Locate the cell with the specified text and output its [X, Y] center coordinate. 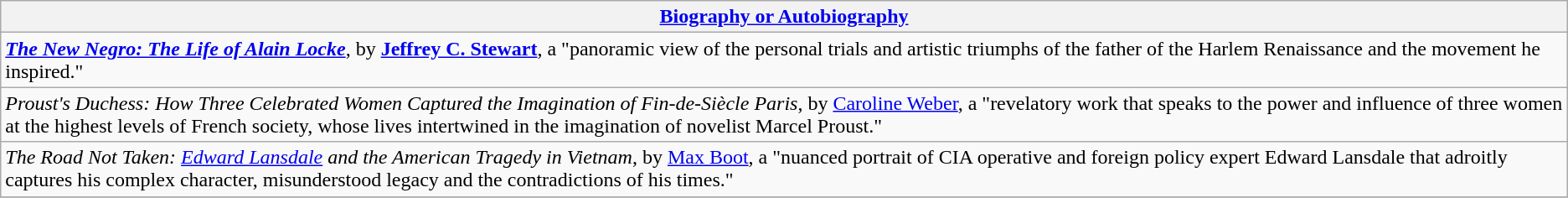
Biography or Autobiography [784, 17]
